Pinpoint the cell where the given text exists, returning its [X, Y] midpoint coordinate. 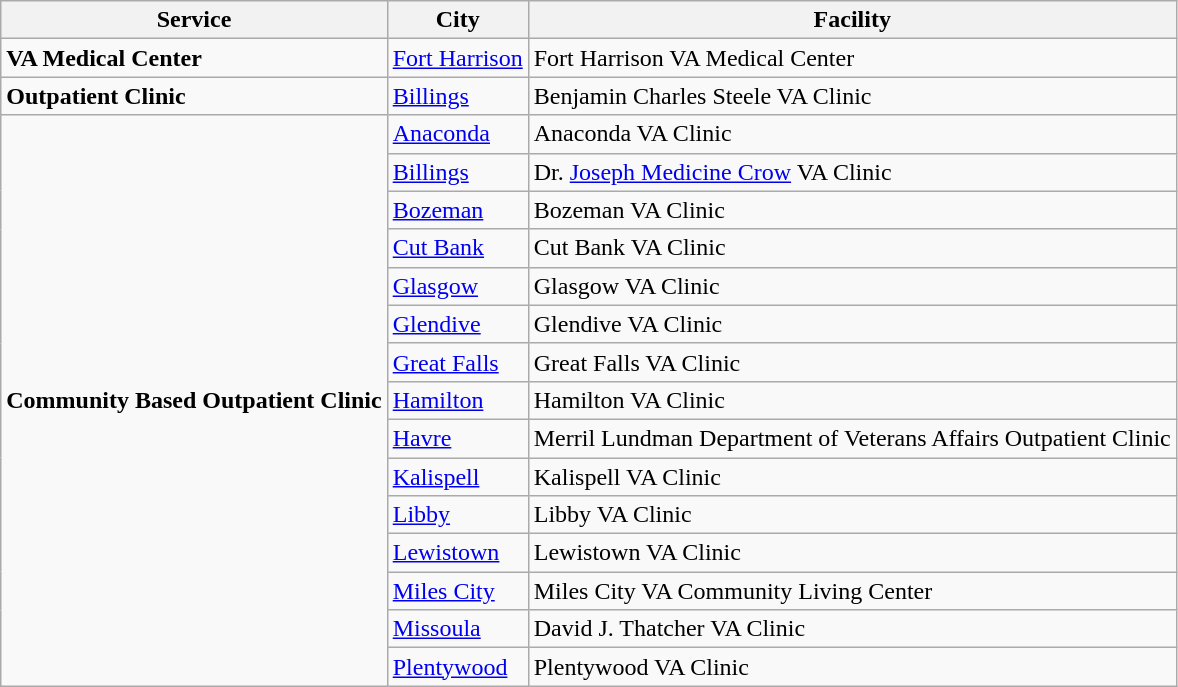
Libby VA Clinic [852, 515]
Anaconda [458, 134]
Kalispell [458, 477]
Plentywood VA Clinic [852, 667]
Bozeman [458, 210]
Havre [458, 438]
Cut Bank VA Clinic [852, 248]
Glasgow VA Clinic [852, 286]
Benjamin Charles Steele VA Clinic [852, 96]
Facility [852, 20]
Great Falls [458, 362]
VA Medical Center [194, 58]
Kalispell VA Clinic [852, 477]
Libby [458, 515]
Fort Harrison [458, 58]
Outpatient Clinic [194, 96]
Miles City VA Community Living Center [852, 591]
Great Falls VA Clinic [852, 362]
Cut Bank [458, 248]
Fort Harrison VA Medical Center [852, 58]
Glasgow [458, 286]
Plentywood [458, 667]
Miles City [458, 591]
Hamilton [458, 400]
Missoula [458, 629]
Anaconda VA Clinic [852, 134]
Service [194, 20]
Dr. Joseph Medicine Crow VA Clinic [852, 172]
Lewistown VA Clinic [852, 553]
Community Based Outpatient Clinic [194, 400]
Glendive [458, 324]
Bozeman VA Clinic [852, 210]
Hamilton VA Clinic [852, 400]
Glendive VA Clinic [852, 324]
David J. Thatcher VA Clinic [852, 629]
Lewistown [458, 553]
City [458, 20]
Merril Lundman Department of Veterans Affairs Outpatient Clinic [852, 438]
